Pinpoint the cell where the given text exists, returning its [X, Y] midpoint coordinate. 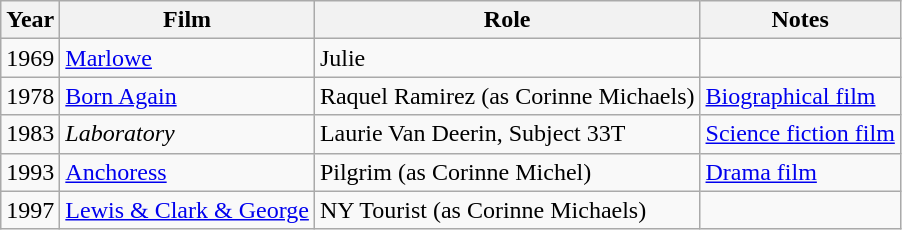
Born Again [188, 96]
Year [30, 20]
Role [507, 20]
Biographical film [800, 96]
1978 [30, 96]
Lewis & Clark & George [188, 210]
Film [188, 20]
1983 [30, 134]
Pilgrim (as Corinne Michel) [507, 172]
Julie [507, 58]
1993 [30, 172]
Raquel Ramirez (as Corinne Michaels) [507, 96]
Marlowe [188, 58]
Laurie Van Deerin, Subject 33T [507, 134]
Science fiction film [800, 134]
1997 [30, 210]
Notes [800, 20]
Drama film [800, 172]
1969 [30, 58]
Laboratory [188, 134]
NY Tourist (as Corinne Michaels) [507, 210]
Anchoress [188, 172]
